Scan for the cell matching the given text and deliver its (x, y) coordinate at center. 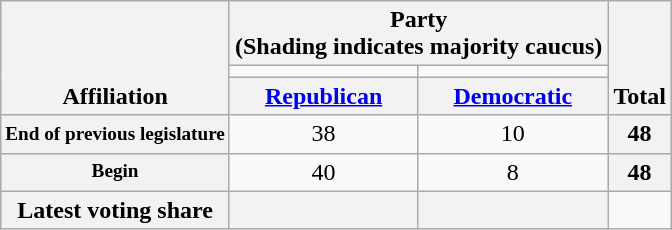
8 (513, 172)
End of previous legislature (116, 134)
10 (513, 134)
Latest voting share (116, 210)
40 (323, 172)
Affiliation (116, 58)
Democratic (513, 96)
Begin (116, 172)
38 (323, 134)
Party (Shading indicates majority caucus) (418, 34)
Total (640, 58)
Republican (323, 96)
